Determine the [x, y] coordinate at the center of the cell enclosing the given text.  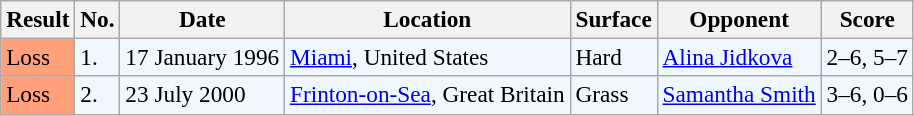
Opponent [739, 19]
2. [98, 95]
Hard [614, 57]
Date [202, 19]
3–6, 0–6 [867, 95]
No. [98, 19]
2–6, 5–7 [867, 57]
1. [98, 57]
Surface [614, 19]
Frinton-on-Sea, Great Britain [428, 95]
Result [38, 19]
Score [867, 19]
Miami, United States [428, 57]
Samantha Smith [739, 95]
17 January 1996 [202, 57]
Grass [614, 95]
23 July 2000 [202, 95]
Location [428, 19]
Alina Jidkova [739, 57]
